Detect which cell encompasses the target text, then output its (x, y) center coordinate. 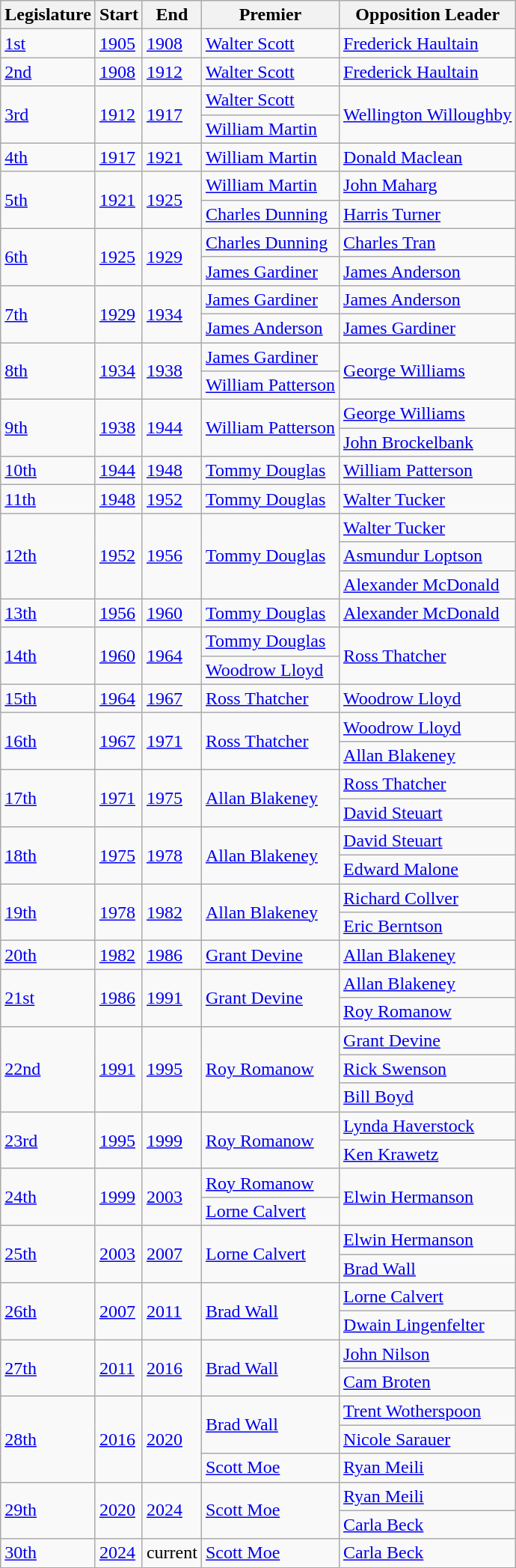
Start (118, 15)
Edward Malone (428, 870)
5th (48, 200)
John Maharg (428, 186)
20th (48, 955)
21st (48, 998)
12th (48, 556)
Opposition Leader (428, 15)
16th (48, 741)
2nd (48, 72)
1st (48, 43)
13th (48, 613)
9th (48, 428)
Trent Wotherspoon (428, 1411)
Nicole Sarauer (428, 1439)
current (172, 1553)
Cam Broten (428, 1382)
Donald Maclean (428, 157)
3rd (48, 115)
14th (48, 656)
Dwain Lingenfelter (428, 1326)
10th (48, 471)
27th (48, 1368)
4th (48, 157)
15th (48, 698)
28th (48, 1439)
Asmundur Loptson (428, 556)
25th (48, 1254)
Richard Collver (428, 898)
End (172, 15)
1905 (118, 43)
John Brockelbank (428, 442)
Harris Turner (428, 214)
11th (48, 499)
26th (48, 1311)
17th (48, 798)
7th (48, 314)
Charles Tran (428, 242)
John Nilson (428, 1354)
8th (48, 371)
23rd (48, 1140)
6th (48, 257)
Wellington Willoughby (428, 115)
Bill Boyd (428, 1097)
Lynda Haverstock (428, 1126)
30th (48, 1553)
29th (48, 1510)
Eric Berntson (428, 927)
Legislature (48, 15)
Ken Krawetz (428, 1154)
18th (48, 855)
Rick Swenson (428, 1069)
24th (48, 1197)
19th (48, 912)
22nd (48, 1069)
Premier (270, 15)
